Extract the (X, Y) coordinate from the center of the cell holding the provided text.  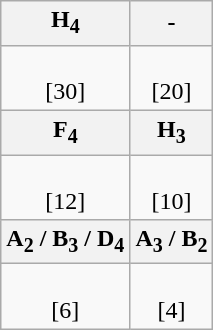
F4 (66, 132)
A2 / B3 / D4 (66, 242)
[12] (66, 186)
[30] (66, 78)
H3 (172, 132)
- (172, 23)
A3 / B2 (172, 242)
H4 (66, 23)
[10] (172, 186)
[6] (66, 296)
[20] (172, 78)
[4] (172, 296)
